Identify which cell holds the provided text, then report its (x, y) central coordinate. 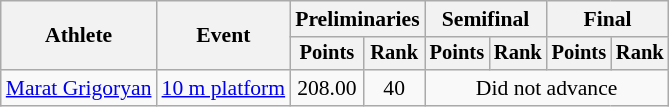
Did not advance (547, 88)
Final (608, 19)
10 m platform (224, 88)
Event (224, 36)
208.00 (327, 88)
40 (394, 88)
Semifinal (486, 19)
Preliminaries (357, 19)
Athlete (79, 36)
Marat Grigoryan (79, 88)
